For the text-containing cell, return its midpoint in [X, Y] coordinate format. 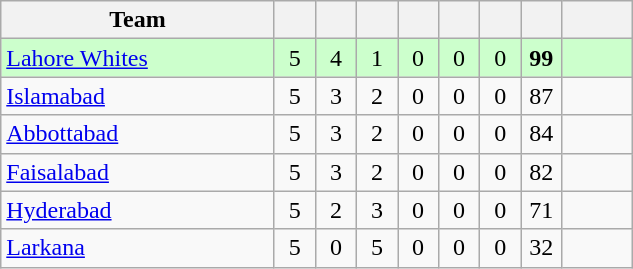
87 [542, 96]
Lahore Whites [138, 58]
Team [138, 20]
Faisalabad [138, 172]
Islamabad [138, 96]
Hyderabad [138, 210]
32 [542, 248]
Larkana [138, 248]
Abbottabad [138, 134]
1 [376, 58]
4 [336, 58]
99 [542, 58]
82 [542, 172]
84 [542, 134]
71 [542, 210]
